Locate the cell with the specified text and output its [X, Y] center coordinate. 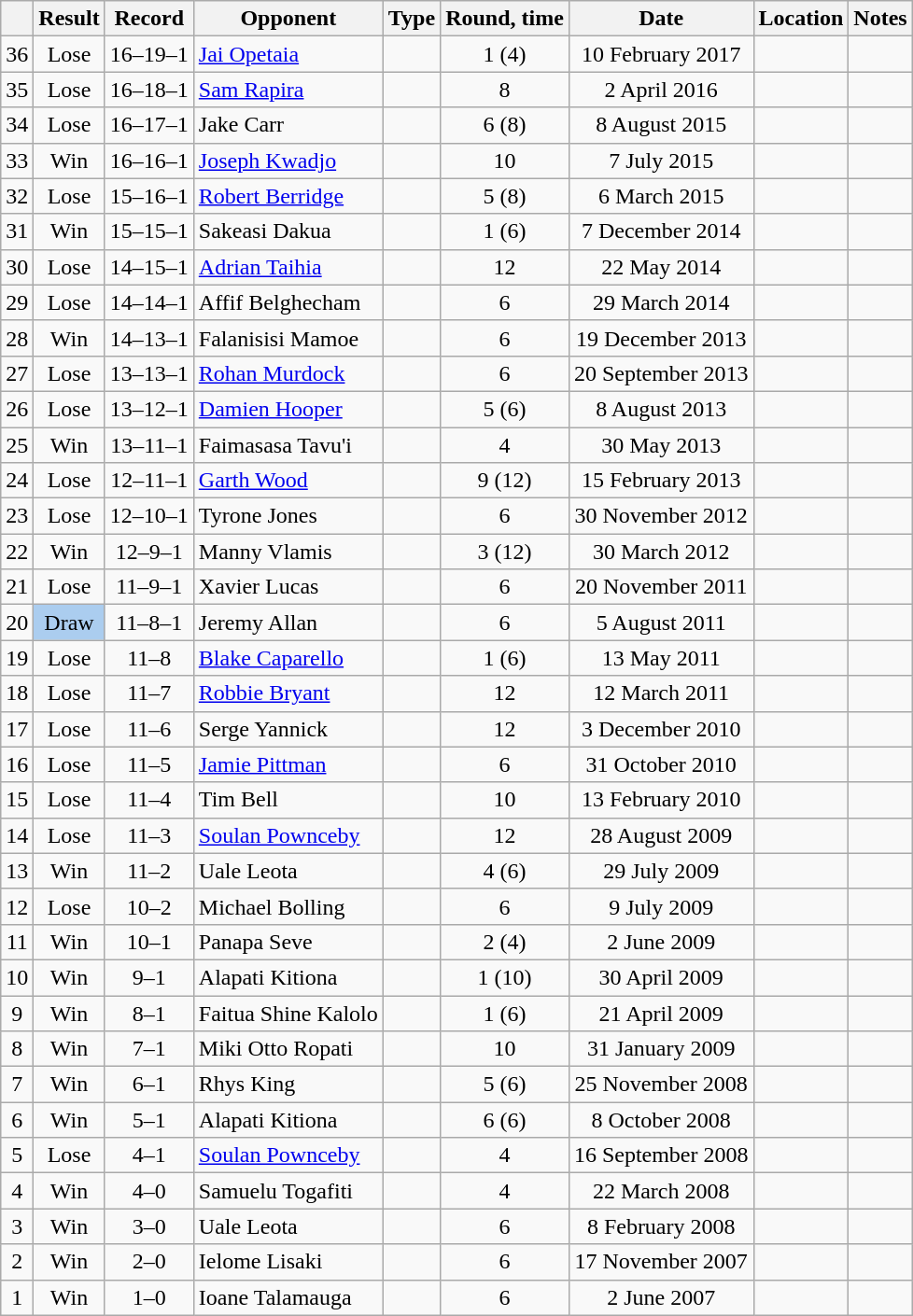
3 (12) [505, 552]
11–6 [149, 729]
14–15–1 [149, 267]
22 March 2008 [661, 1191]
Sakeasi Dakua [288, 231]
Rhys King [288, 1085]
15 [17, 800]
Date [661, 19]
18 [17, 693]
24 [17, 481]
Serge Yannick [288, 729]
21 [17, 587]
Jake Carr [288, 125]
Location [801, 19]
Samuelu Togafiti [288, 1191]
1–0 [149, 1297]
9 [17, 1013]
4–0 [149, 1191]
2 April 2016 [661, 90]
Robbie Bryant [288, 693]
Opponent [288, 19]
16–19–1 [149, 54]
16–17–1 [149, 125]
2 June 2007 [661, 1297]
Jeremy Allan [288, 623]
1 (4) [505, 54]
11–3 [149, 835]
30 May 2013 [661, 445]
30 March 2012 [661, 552]
12–9–1 [149, 552]
4 (6) [505, 871]
16–18–1 [149, 90]
Ioane Talamauga [288, 1297]
34 [17, 125]
Blake Caparello [288, 658]
Robert Berridge [288, 196]
Miki Otto Ropati [288, 1049]
Xavier Lucas [288, 587]
10 February 2017 [661, 54]
12–11–1 [149, 481]
Ielome Lisaki [288, 1262]
5 (8) [505, 196]
2 (4) [505, 942]
16 [17, 764]
2 June 2009 [661, 942]
3 [17, 1226]
30 [17, 267]
22 May 2014 [661, 267]
Faimasasa Tavu'i [288, 445]
8 August 2013 [661, 409]
Manny Vlamis [288, 552]
30 April 2009 [661, 977]
13–11–1 [149, 445]
2 [17, 1262]
6 March 2015 [661, 196]
13 February 2010 [661, 800]
11–2 [149, 871]
9–1 [149, 977]
3 December 2010 [661, 729]
11–5 [149, 764]
36 [17, 54]
Jamie Pittman [288, 764]
25 November 2008 [661, 1085]
35 [17, 90]
26 [17, 409]
1 [17, 1297]
8 October 2008 [661, 1120]
8 February 2008 [661, 1226]
Falanisisi Mamoe [288, 338]
5–1 [149, 1120]
6 (6) [505, 1120]
Notes [880, 19]
Tim Bell [288, 800]
11–9–1 [149, 587]
11–8 [149, 658]
22 [17, 552]
30 November 2012 [661, 516]
Sam Rapira [288, 90]
19 December 2013 [661, 338]
15–15–1 [149, 231]
33 [17, 161]
11 [17, 942]
Rohan Murdock [288, 373]
31 January 2009 [661, 1049]
15–16–1 [149, 196]
31 [17, 231]
23 [17, 516]
29 July 2009 [661, 871]
8 August 2015 [661, 125]
12–10–1 [149, 516]
3–0 [149, 1226]
9 (12) [505, 481]
Draw [69, 623]
13 May 2011 [661, 658]
31 October 2010 [661, 764]
27 [17, 373]
Faitua Shine Kalolo [288, 1013]
Joseph Kwadjo [288, 161]
21 April 2009 [661, 1013]
13 [17, 871]
20 November 2011 [661, 587]
9 July 2009 [661, 906]
14 [17, 835]
14–14–1 [149, 302]
7 [17, 1085]
Damien Hooper [288, 409]
5 [17, 1155]
Garth Wood [288, 481]
13–13–1 [149, 373]
11–8–1 [149, 623]
14–13–1 [149, 338]
20 [17, 623]
4–1 [149, 1155]
Record [149, 19]
16 September 2008 [661, 1155]
20 September 2013 [661, 373]
Michael Bolling [288, 906]
7 July 2015 [661, 161]
11–4 [149, 800]
Adrian Taihia [288, 267]
6–1 [149, 1085]
6 (8) [505, 125]
8–1 [149, 1013]
Round, time [505, 19]
10–1 [149, 942]
Jai Opetaia [288, 54]
19 [17, 658]
10–2 [149, 906]
25 [17, 445]
15 February 2013 [661, 481]
1 (10) [505, 977]
29 March 2014 [661, 302]
Type [411, 19]
Panapa Seve [288, 942]
Tyrone Jones [288, 516]
17 November 2007 [661, 1262]
5 August 2011 [661, 623]
Affif Belghecham [288, 302]
2–0 [149, 1262]
7–1 [149, 1049]
Result [69, 19]
12 March 2011 [661, 693]
7 December 2014 [661, 231]
28 August 2009 [661, 835]
28 [17, 338]
16–16–1 [149, 161]
32 [17, 196]
13–12–1 [149, 409]
11–7 [149, 693]
29 [17, 302]
17 [17, 729]
